Extract the (X, Y) coordinate from the center of the cell holding the provided text.  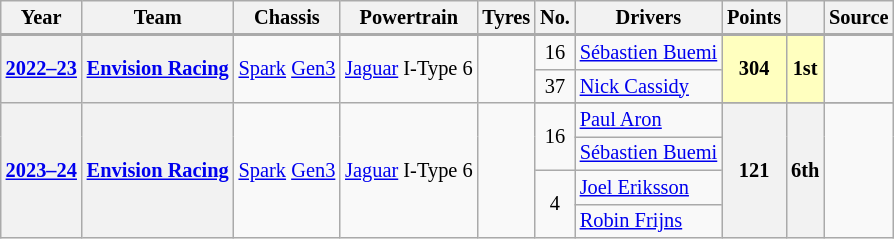
Joel Eriksson (648, 187)
Drivers (648, 17)
304 (754, 69)
1st (805, 69)
Robin Frijns (648, 221)
121 (754, 170)
2023–24 (42, 170)
Powertrain (408, 17)
4 (555, 204)
Points (754, 17)
Year (42, 17)
Chassis (288, 17)
Paul Aron (648, 120)
Source (858, 17)
No. (555, 17)
Nick Cassidy (648, 86)
37 (555, 86)
6th (805, 170)
Team (158, 17)
Tyres (507, 17)
2022–23 (42, 69)
